Determine the [x, y] coordinate at the center of the cell enclosing the given text.  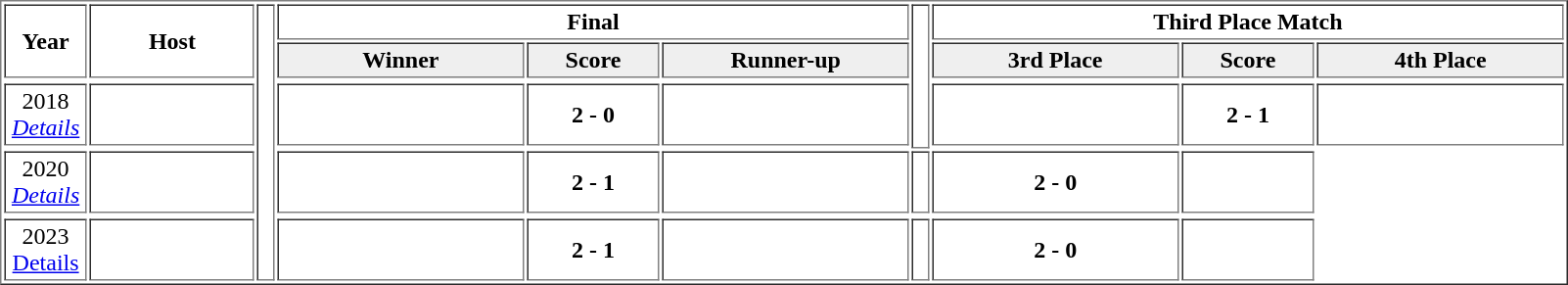
Year [45, 41]
4th Place [1441, 61]
2018Details [45, 116]
2020Details [45, 182]
Winner [401, 61]
Runner-up [785, 61]
Final [593, 22]
Third Place Match [1248, 22]
Host [172, 41]
3rd Place [1055, 61]
2023Details [45, 251]
